Output the [x, y] coordinate of the center of the cell containing the given text.  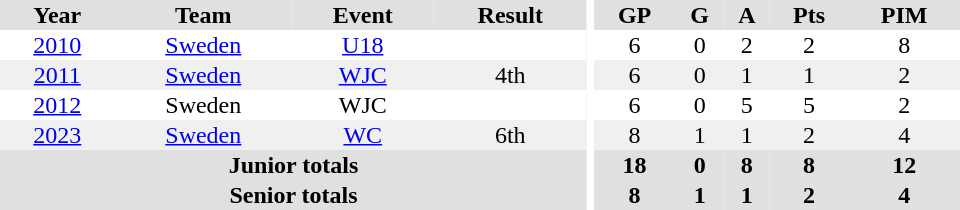
2011 [58, 75]
Senior totals [294, 195]
Year [58, 15]
Event [363, 15]
WC [363, 135]
2023 [58, 135]
18 [635, 165]
G [700, 15]
PIM [904, 15]
U18 [363, 45]
4th [511, 75]
12 [904, 165]
2012 [58, 105]
2010 [58, 45]
Result [511, 15]
A [747, 15]
Pts [810, 15]
Junior totals [294, 165]
Team [204, 15]
GP [635, 15]
6th [511, 135]
